Search for the cell housing the specified text and yield its (x, y) center coordinate. 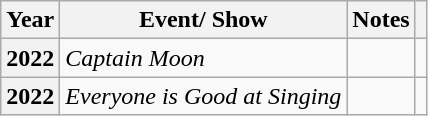
Everyone is Good at Singing (204, 96)
Year (30, 20)
Event/ Show (204, 20)
Notes (381, 20)
Captain Moon (204, 58)
